Pinpoint the cell where the given text exists, returning its [x, y] midpoint coordinate. 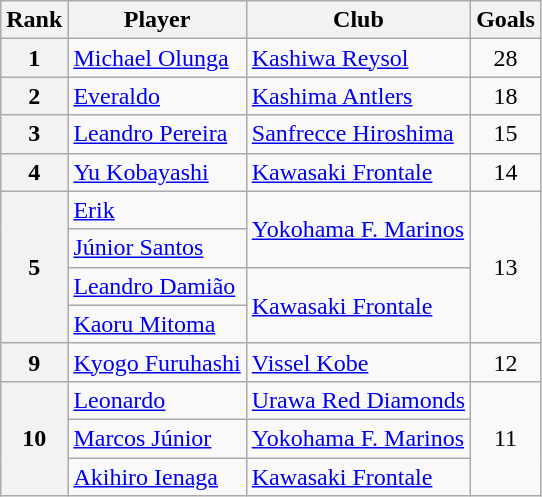
Vissel Kobe [358, 362]
Yu Kobayashi [157, 172]
10 [34, 438]
9 [34, 362]
Urawa Red Diamonds [358, 400]
Júnior Santos [157, 248]
Kashiwa Reysol [358, 58]
28 [506, 58]
Everaldo [157, 96]
Player [157, 20]
15 [506, 134]
Kashima Antlers [358, 96]
2 [34, 96]
Goals [506, 20]
Akihiro Ienaga [157, 477]
12 [506, 362]
13 [506, 267]
Kyogo Furuhashi [157, 362]
Club [358, 20]
Leandro Pereira [157, 134]
Marcos Júnior [157, 438]
Erik [157, 210]
5 [34, 267]
Michael Olunga [157, 58]
11 [506, 438]
4 [34, 172]
Leonardo [157, 400]
Leandro Damião [157, 286]
Rank [34, 20]
14 [506, 172]
3 [34, 134]
1 [34, 58]
Kaoru Mitoma [157, 324]
18 [506, 96]
Sanfrecce Hiroshima [358, 134]
